Pinpoint the cell where the given text exists, returning its [X, Y] midpoint coordinate. 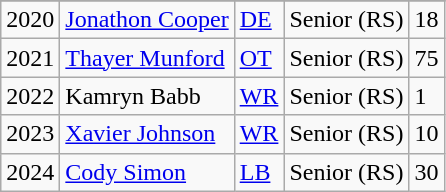
18 [426, 20]
2022 [30, 96]
10 [426, 134]
2021 [30, 58]
Jonathon Cooper [147, 20]
30 [426, 172]
Thayer Munford [147, 58]
Cody Simon [147, 172]
1 [426, 96]
DE [259, 20]
2023 [30, 134]
LB [259, 172]
2024 [30, 172]
OT [259, 58]
2020 [30, 20]
75 [426, 58]
Xavier Johnson [147, 134]
Kamryn Babb [147, 96]
